From the cell containing the given text, extract its center point as [X, Y] coordinate. 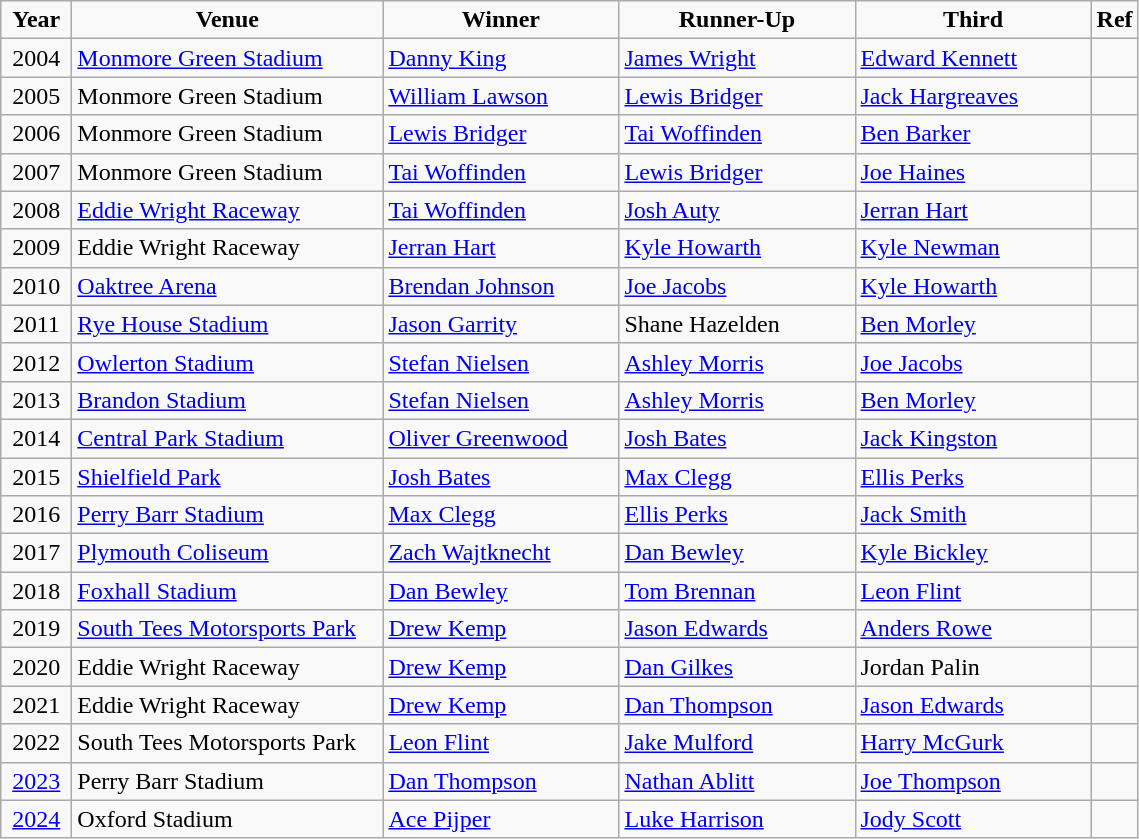
Joe Haines [973, 172]
Kyle Newman [973, 248]
Ref [1114, 20]
2022 [36, 743]
Nathan Ablitt [737, 781]
Luke Harrison [737, 819]
Danny King [501, 58]
Oaktree Arena [228, 286]
2010 [36, 286]
Shane Hazelden [737, 324]
Year [36, 20]
2007 [36, 172]
2016 [36, 515]
2020 [36, 667]
Jason Garrity [501, 324]
Oxford Stadium [228, 819]
Central Park Stadium [228, 438]
Jake Mulford [737, 743]
Ace Pijper [501, 819]
Jack Kingston [973, 438]
2024 [36, 819]
Brendan Johnson [501, 286]
Venue [228, 20]
2013 [36, 400]
2005 [36, 96]
2009 [36, 248]
Ben Barker [973, 134]
Owlerton Stadium [228, 362]
Jordan Palin [973, 667]
2008 [36, 210]
Zach Wajtknecht [501, 553]
2019 [36, 629]
2015 [36, 477]
2023 [36, 781]
2018 [36, 591]
Harry McGurk [973, 743]
Jack Hargreaves [973, 96]
2014 [36, 438]
James Wright [737, 58]
Foxhall Stadium [228, 591]
2021 [36, 705]
Third [973, 20]
2017 [36, 553]
Shielfield Park [228, 477]
Oliver Greenwood [501, 438]
Jody Scott [973, 819]
Josh Auty [737, 210]
Runner-Up [737, 20]
Brandon Stadium [228, 400]
Kyle Bickley [973, 553]
Joe Thompson [973, 781]
Winner [501, 20]
2006 [36, 134]
Tom Brennan [737, 591]
2012 [36, 362]
Edward Kennett [973, 58]
Dan Gilkes [737, 667]
2004 [36, 58]
2011 [36, 324]
William Lawson [501, 96]
Jack Smith [973, 515]
Anders Rowe [973, 629]
Rye House Stadium [228, 324]
Plymouth Coliseum [228, 553]
